Provide the [X, Y] coordinate of the cell's center where the given text is located.  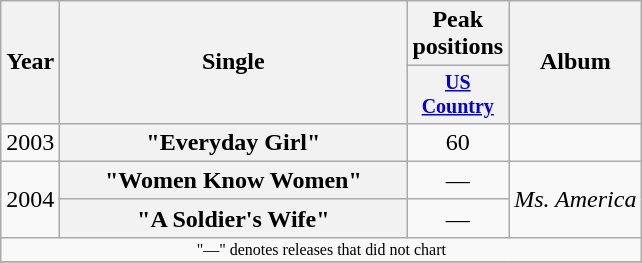
"Everyday Girl" [234, 142]
"A Soldier's Wife" [234, 218]
2003 [30, 142]
2004 [30, 199]
US Country [458, 94]
Single [234, 62]
"Women Know Women" [234, 180]
Album [576, 62]
60 [458, 142]
Year [30, 62]
Peak positions [458, 34]
Ms. America [576, 199]
"—" denotes releases that did not chart [322, 249]
